Detect which cell encompasses the target text, then output its (X, Y) center coordinate. 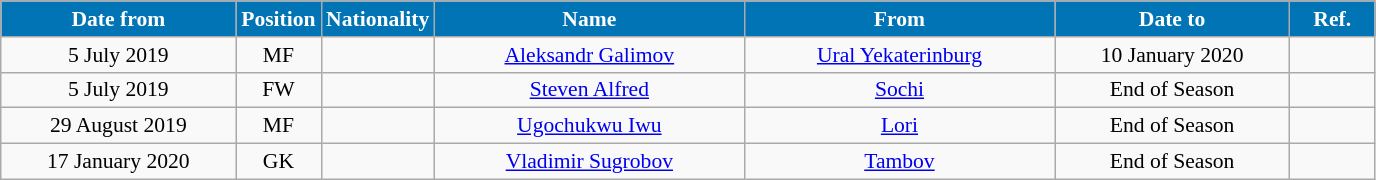
From (899, 19)
10 January 2020 (1172, 55)
Vladimir Sugrobov (589, 162)
17 January 2020 (118, 162)
Nationality (378, 19)
Name (589, 19)
Tambov (899, 162)
Lori (899, 126)
GK (278, 162)
Ref. (1332, 19)
FW (278, 90)
Position (278, 19)
Ugochukwu Iwu (589, 126)
Aleksandr Galimov (589, 55)
Ural Yekaterinburg (899, 55)
Steven Alfred (589, 90)
Sochi (899, 90)
Date from (118, 19)
Date to (1172, 19)
29 August 2019 (118, 126)
